Identify which cell holds the provided text, then report its [x, y] central coordinate. 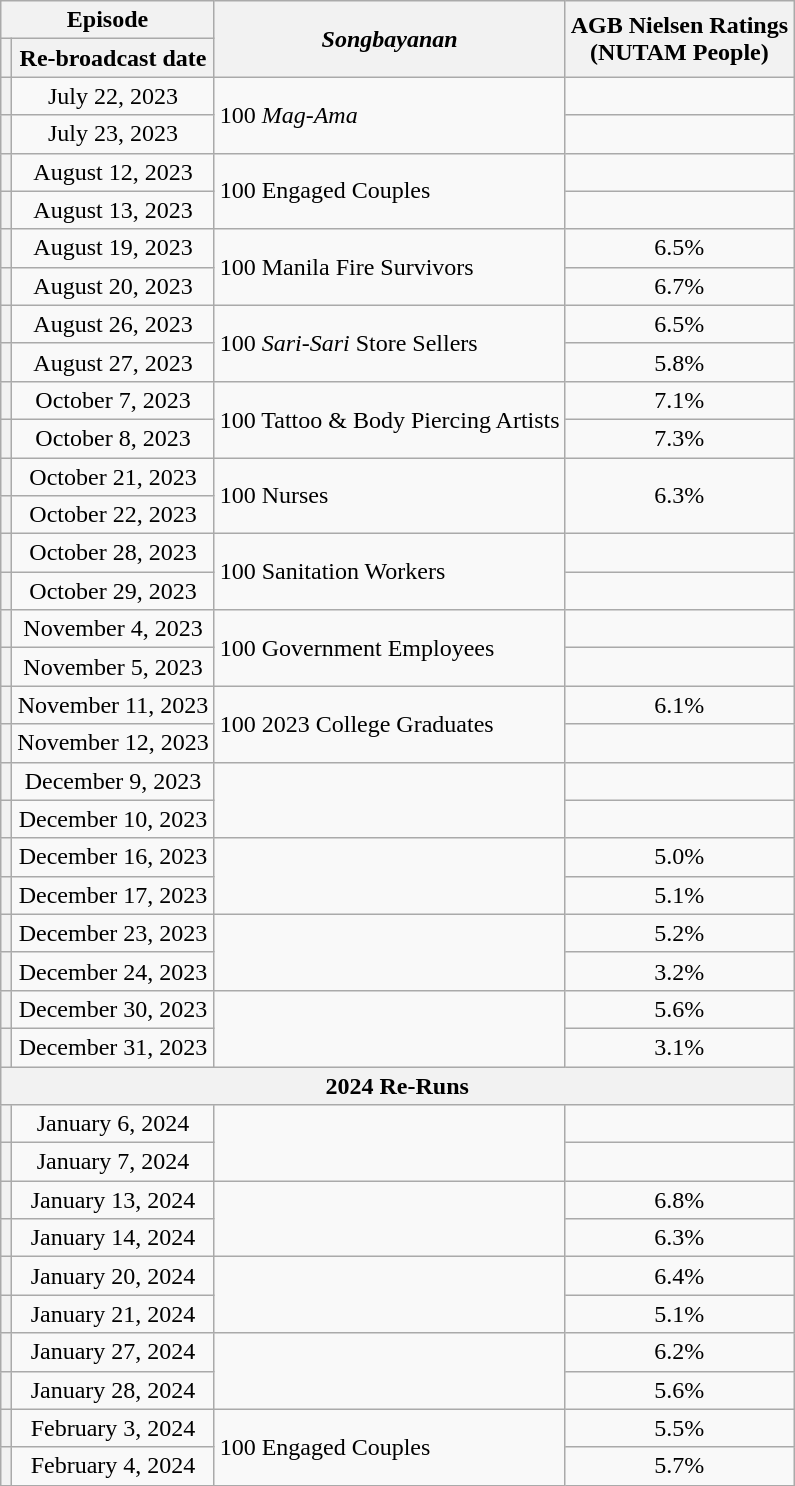
November 5, 2023 [113, 667]
December 23, 2023 [113, 933]
October 8, 2023 [113, 438]
5.5% [679, 1428]
December 9, 2023 [113, 781]
Episode [108, 20]
October 22, 2023 [113, 515]
October 29, 2023 [113, 591]
6.4% [679, 1276]
January 14, 2024 [113, 1238]
January 6, 2024 [113, 1124]
100 Tattoo & Body Piercing Artists [390, 419]
October 7, 2023 [113, 400]
August 12, 2023 [113, 172]
5.8% [679, 362]
2024 Re-Runs [398, 1085]
February 3, 2024 [113, 1428]
100 Mag-Ama [390, 115]
October 28, 2023 [113, 553]
January 21, 2024 [113, 1314]
5.7% [679, 1466]
6.7% [679, 286]
November 4, 2023 [113, 629]
August 19, 2023 [113, 248]
3.1% [679, 1047]
6.2% [679, 1352]
6.8% [679, 1200]
August 20, 2023 [113, 286]
December 30, 2023 [113, 1009]
November 12, 2023 [113, 743]
AGB Nielsen Ratings(NUTAM People) [679, 39]
January 20, 2024 [113, 1276]
January 27, 2024 [113, 1352]
July 22, 2023 [113, 96]
January 7, 2024 [113, 1162]
October 21, 2023 [113, 477]
December 17, 2023 [113, 895]
3.2% [679, 971]
7.3% [679, 438]
Re-broadcast date [113, 58]
5.2% [679, 933]
Songbayanan [390, 39]
July 23, 2023 [113, 134]
100 Manila Fire Survivors [390, 267]
100 Sanitation Workers [390, 572]
August 13, 2023 [113, 210]
6.1% [679, 705]
100 2023 College Graduates [390, 724]
January 28, 2024 [113, 1390]
100 Nurses [390, 496]
December 31, 2023 [113, 1047]
December 10, 2023 [113, 819]
5.0% [679, 857]
December 16, 2023 [113, 857]
August 27, 2023 [113, 362]
7.1% [679, 400]
100 Sari-Sari Store Sellers [390, 343]
August 26, 2023 [113, 324]
100 Government Employees [390, 648]
December 24, 2023 [113, 971]
February 4, 2024 [113, 1466]
January 13, 2024 [113, 1200]
November 11, 2023 [113, 705]
